Return [x, y] of the center of cell containing provided text 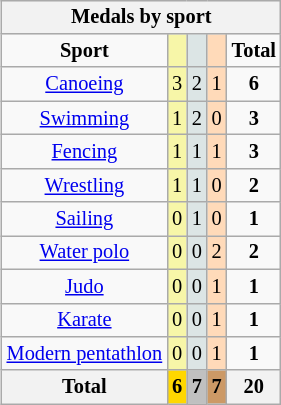
Wrestling [84, 185]
20 [254, 387]
Sport [84, 51]
Modern pentathlon [84, 354]
Judo [84, 286]
Swimming [84, 118]
Canoeing [84, 84]
Medals by sport [142, 17]
Sailing [84, 219]
Karate [84, 320]
Fencing [84, 152]
Water polo [84, 253]
